Identify which cell holds the provided text, then report its [X, Y] central coordinate. 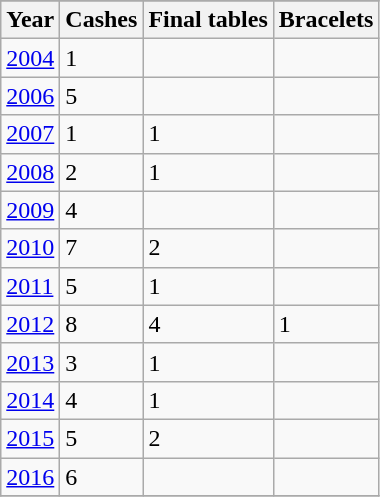
8 [102, 324]
6 [102, 477]
Final tables [208, 20]
3 [102, 362]
Year [30, 20]
2013 [30, 362]
7 [102, 248]
2010 [30, 248]
2006 [30, 96]
2014 [30, 400]
2015 [30, 438]
2008 [30, 172]
2007 [30, 134]
2011 [30, 286]
2004 [30, 58]
2016 [30, 477]
2012 [30, 324]
2009 [30, 210]
Bracelets [326, 20]
Cashes [102, 20]
